Return the [x, y] coordinate for the center point of the cell that contains the specified text.  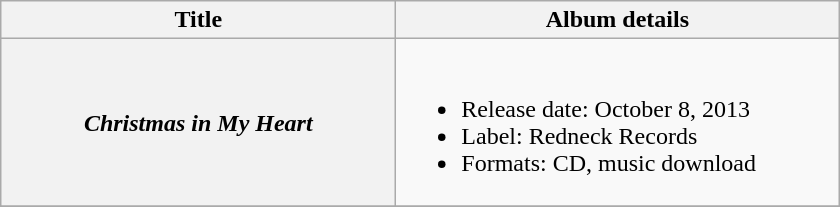
Release date: October 8, 2013Label: Redneck RecordsFormats: CD, music download [618, 122]
Christmas in My Heart [198, 122]
Title [198, 20]
Album details [618, 20]
